Return (x, y) of the center of cell containing provided text 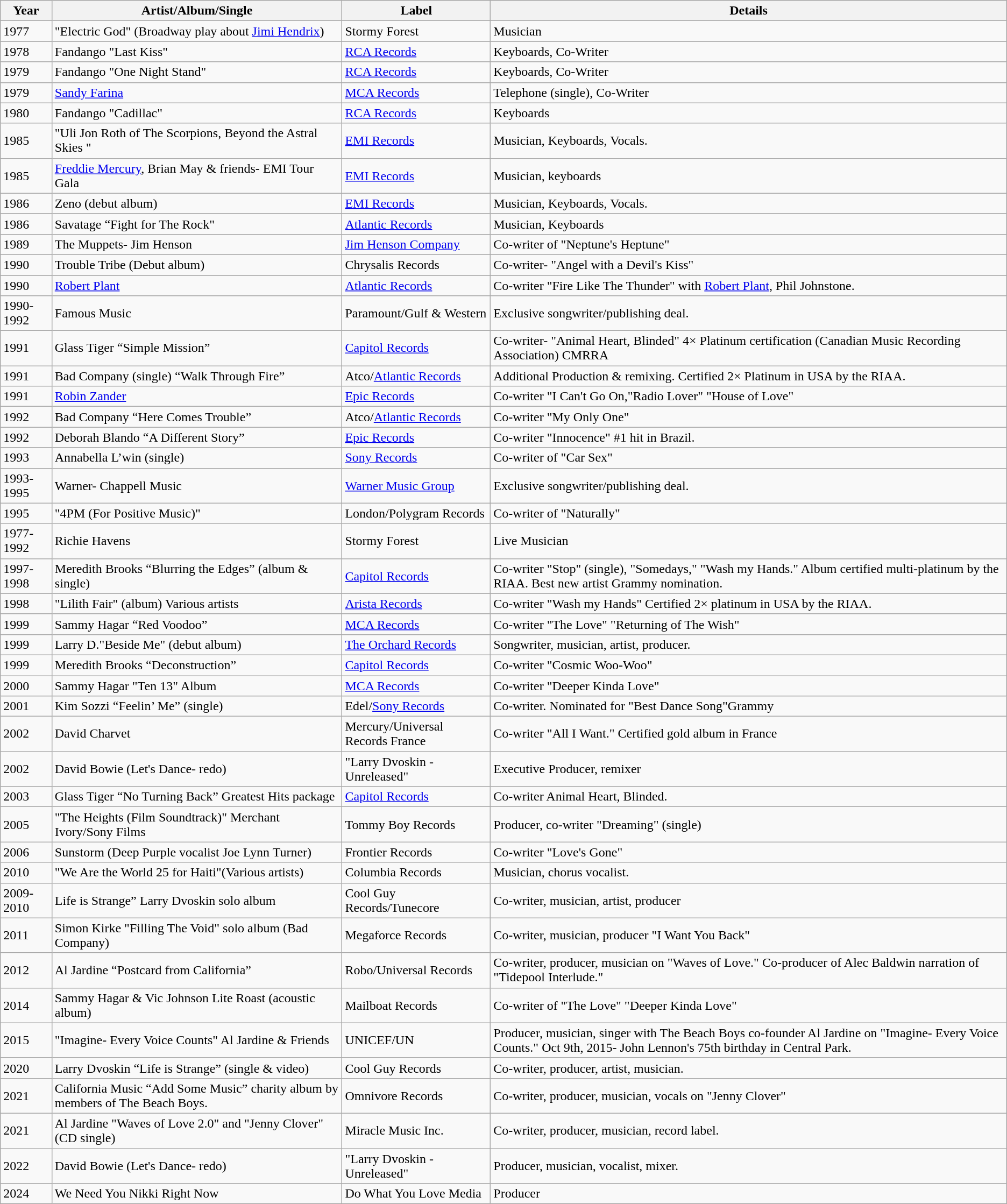
We Need You Nikki Right Now (197, 1194)
Musician, chorus vocalist. (749, 873)
Meredith Brooks “Deconstruction” (197, 665)
Co-writer, musician, producer "I Want You Back" (749, 935)
Sammy Hagar “Red Voodoo” (197, 624)
Fandango "One Night Stand" (197, 72)
Warner- Chappell Music (197, 485)
Details (749, 11)
Bad Company “Here Comes Trouble” (197, 417)
"We Are the World 25 for Haiti"(Various artists) (197, 873)
1997-1998 (26, 576)
2000 (26, 686)
Meredith Brooks “Blurring the Edges” (album & single) (197, 576)
Jim Henson Company (416, 244)
Simon Kirke "Filling The Void" solo album (Bad Company) (197, 935)
London/Polygram Records (416, 513)
2006 (26, 852)
Bad Company (single) “Walk Through Fire” (197, 376)
2022 (26, 1165)
Glass Tiger “Simple Mission” (197, 349)
Al Jardine "Waves of Love 2.0" and "Jenny Clover" (CD single) (197, 1131)
Columbia Records (416, 873)
Producer, co-writer "Dreaming" (single) (749, 824)
Kim Sozzi “Feelin’ Me” (single) (197, 706)
Co-writer "My Only One" (749, 417)
Deborah Blando “A Different Story” (197, 437)
Co-writer- "Angel with a Devil's Kiss" (749, 265)
Mailboat Records (416, 1005)
Megaforce Records (416, 935)
1998 (26, 604)
Co-writer "Stop" (single), "Somedays," "Wash my Hands." Album certified multi-platinum by the RIAA. Best new artist Grammy nomination. (749, 576)
2012 (26, 971)
California Music “Add Some Music” charity album by members of The Beach Boys. (197, 1095)
2024 (26, 1194)
Co-writer "All I Want." Certified gold album in France (749, 734)
Co-writer of "Neptune's Heptune" (749, 244)
Paramount/Gulf & Western (416, 313)
Musician, Keyboards (749, 224)
"Lilith Fair" (album) Various artists (197, 604)
"Imagine- Every Voice Counts" Al Jardine & Friends (197, 1040)
Sunstorm (Deep Purple vocalist Joe Lynn Turner) (197, 852)
Sammy Hagar & Vic Johnson Lite Roast (acoustic album) (197, 1005)
1978 (26, 52)
2009-2010 (26, 901)
Co-writer- "Animal Heart, Blinded" 4× Platinum certification (Canadian Music Recording Association) CMRRA (749, 349)
Fandango "Last Kiss" (197, 52)
UNICEF/UN (416, 1040)
Larry D."Beside Me" (debut album) (197, 645)
Cool Guy Records (416, 1068)
Co-writer, musician, artist, producer (749, 901)
Frontier Records (416, 852)
Live Musician (749, 541)
Zeno (debut album) (197, 203)
2003 (26, 797)
Co-writer "Deeper Kinda Love" (749, 686)
Telephone (single), Co-Writer (749, 93)
Al Jardine “Postcard from California” (197, 971)
Musician, keyboards (749, 175)
Artist/Album/Single (197, 11)
Robin Zander (197, 396)
Co-writer of "The Love" "Deeper Kinda Love" (749, 1005)
Larry Dvoskin “Life is Strange” (single & video) (197, 1068)
Co-writer Animal Heart, Blinded. (749, 797)
Executive Producer, remixer (749, 769)
Chrysalis Records (416, 265)
Freddie Mercury, Brian May & friends- EMI Tour Gala (197, 175)
Keyboards (749, 113)
Richie Havens (197, 541)
The Orchard Records (416, 645)
Tommy Boy Records (416, 824)
1993 (26, 458)
"4PM (For Positive Music)" (197, 513)
Annabella L’win (single) (197, 458)
Cool Guy Records/Tunecore (416, 901)
Glass Tiger “No Turning Back” Greatest Hits package (197, 797)
2010 (26, 873)
Do What You Love Media (416, 1194)
2001 (26, 706)
2014 (26, 1005)
1977- 1992 (26, 541)
Year (26, 11)
1995 (26, 513)
1990-1992 (26, 313)
Co-writer "The Love" "Returning of The Wish" (749, 624)
Omnivore Records (416, 1095)
Robo/Universal Records (416, 971)
Trouble Tribe (Debut album) (197, 265)
1980 (26, 113)
Co-writer of "Car Sex" (749, 458)
1993-1995 (26, 485)
The Muppets- Jim Henson (197, 244)
Mercury/Universal Records France (416, 734)
Co-writer, producer, musician on "Waves of Love." Co-producer of Alec Baldwin narration of "Tidepool Interlude." (749, 971)
Co-writer, producer, musician, vocals on "Jenny Clover" (749, 1095)
Producer (749, 1194)
Co-writer "Love's Gone" (749, 852)
Co-writer, producer, musician, record label. (749, 1131)
Co-writer "I Can't Go On,"Radio Lover" "House of Love" (749, 396)
"The Heights (Film Soundtrack)" Merchant Ivory/Sony Films (197, 824)
Songwriter, musician, artist, producer. (749, 645)
2005 (26, 824)
2011 (26, 935)
1989 (26, 244)
Warner Music Group (416, 485)
"Uli Jon Roth of The Scorpions, Beyond the Astral Skies " (197, 141)
2015 (26, 1040)
"Electric God" (Broadway play about Jimi Hendrix) (197, 31)
Co-writer of "Naturally" (749, 513)
Arista Records (416, 604)
Musician (749, 31)
Co-writer "Innocence" #1 hit in Brazil. (749, 437)
Savatage “Fight for The Rock" (197, 224)
Additional Production & remixing. Certified 2× Platinum in USA by the RIAA. (749, 376)
Life is Strange” Larry Dvoskin solo album (197, 901)
Sammy Hagar "Ten 13" Album (197, 686)
Co-writer "Cosmic Woo-Woo" (749, 665)
David Charvet (197, 734)
Co-writer, producer, artist, musician. (749, 1068)
Co-writer "Wash my Hands" Certified 2× platinum in USA by the RIAA. (749, 604)
Sandy Farina (197, 93)
Miracle Music Inc. (416, 1131)
Fandango "Cadillac" (197, 113)
Co-writer "Fire Like The Thunder" with Robert Plant, Phil Johnstone. (749, 286)
Sony Records (416, 458)
Robert Plant (197, 286)
Famous Music (197, 313)
Producer, musician, vocalist, mixer. (749, 1165)
Label (416, 11)
1977 (26, 31)
2020 (26, 1068)
Edel/Sony Records (416, 706)
Co-writer. Nominated for "Best Dance Song"Grammy (749, 706)
